From the cell containing the given text, extract its center point as [x, y] coordinate. 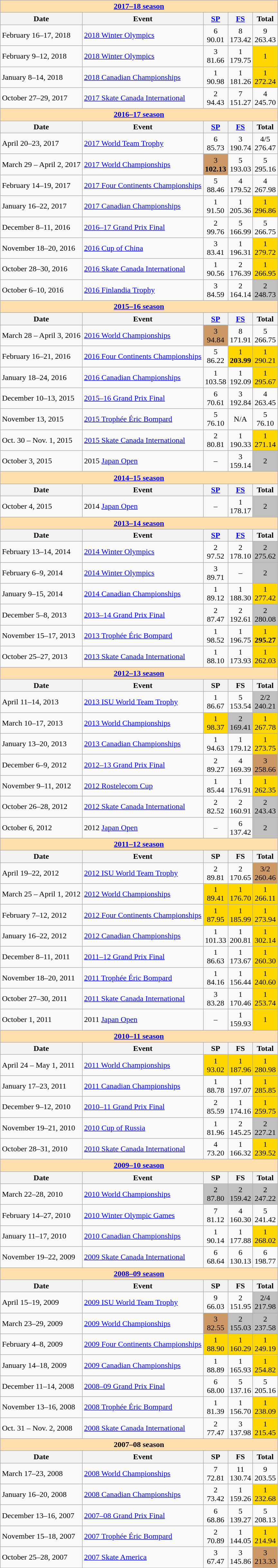
2145.25 [241, 1127]
October 6–10, 2016 [41, 290]
2009 ISU World Team Trophy [143, 1303]
October 25–28, 2007 [41, 1557]
282.52 [216, 806]
2012 World Championships [143, 894]
1181.26 [241, 77]
1156.44 [241, 978]
February 4–8, 2009 [41, 1344]
2007–08 Grand Prix Final [143, 1516]
Oct. 30 – Nov. 1, 2015 [41, 440]
4160.30 [241, 1215]
January 13–20, 2013 [41, 744]
April 20–23, 2017 [41, 144]
January 9–15, 2014 [41, 594]
3145.86 [241, 1557]
February 13–14, 2014 [41, 552]
2013 Canadian Championships [143, 744]
1188.30 [241, 594]
685.73 [216, 144]
1101.33 [216, 936]
January 18–24, 2016 [41, 377]
2015 Skate Canada International [143, 440]
6130.13 [241, 1257]
5241.42 [265, 1215]
1273.94 [265, 915]
966.03 [216, 1303]
2007 Skate America [143, 1557]
191.50 [216, 206]
December 5–8, 2013 [41, 615]
February 6–9, 2014 [41, 573]
7151.27 [241, 98]
1187.96 [241, 1065]
198.37 [216, 723]
188.90 [216, 1344]
1238.09 [265, 1407]
2007–08 season [139, 1445]
198.52 [216, 636]
2248.73 [265, 290]
188.78 [216, 1086]
October 27–29, 2017 [41, 98]
December 8–11, 2011 [41, 957]
October 4, 2015 [41, 506]
1296.86 [265, 206]
2013 Skate Canada International [143, 656]
2014 Japan Open [143, 506]
1179.75 [241, 56]
1203.99 [241, 357]
8171.91 [241, 335]
April 15–19, 2009 [41, 1303]
181.96 [216, 1127]
1232.68 [265, 1494]
668.86 [216, 1516]
2012–13 Grand Prix Final [143, 765]
2010 Skate Canada International [143, 1149]
January 16–22, 2012 [41, 936]
2007 Trophée Éric Bompard [143, 1536]
February 14–19, 2017 [41, 185]
187.95 [216, 915]
2012 Rostelecom Cup [143, 786]
2011 Skate Canada International [143, 999]
2008 Trophée Éric Bompard [143, 1407]
4245.70 [265, 98]
2011 Trophée Éric Bompard [143, 978]
2017–18 season [139, 6]
2169.41 [241, 723]
3159.14 [241, 461]
2280.08 [265, 615]
2009 Canadian Championships [143, 1365]
2247.22 [265, 1194]
2010–11 season [139, 1036]
285.59 [216, 1107]
2155.03 [241, 1323]
586.22 [216, 357]
1267.78 [265, 723]
273.42 [216, 1494]
1273.75 [265, 744]
2016 Finlandia Trophy [143, 290]
1144.05 [241, 1536]
5295.16 [265, 164]
1302.14 [265, 936]
November 9–11, 2012 [41, 786]
2013–14 season [139, 523]
1159.26 [241, 1494]
1159.93 [241, 1019]
5193.03 [241, 164]
384.59 [216, 290]
2015 Japan Open [143, 461]
1279.72 [265, 248]
186.63 [216, 957]
2009 World Championships [143, 1323]
October 26–28, 2012 [41, 806]
1156.70 [241, 1407]
February 16–17, 2018 [41, 35]
1177.88 [241, 1236]
1166.32 [241, 1149]
2176.39 [241, 269]
2010–11 Grand Prix Final [143, 1107]
9263.43 [265, 35]
4169.39 [241, 765]
January 8–14, 2018 [41, 77]
2012 ISU World Team Trophy [143, 873]
2016 Skate Canada International [143, 269]
2170.65 [241, 873]
January 17–23, 2011 [41, 1086]
January 16–20, 2008 [41, 1494]
289.81 [216, 873]
280.81 [216, 440]
1170.46 [241, 999]
690.01 [216, 35]
2192.61 [241, 615]
1268.02 [265, 1236]
2013–14 Grand Prix Final [143, 615]
3102.13 [216, 164]
2/4217.98 [265, 1303]
1272.24 [265, 77]
1173.93 [241, 656]
367.47 [216, 1557]
2011 World Championships [143, 1065]
185.44 [216, 786]
4267.98 [265, 185]
184.16 [216, 978]
March 17–23, 2008 [41, 1474]
March 23–29, 2009 [41, 1323]
Oct. 31 – Nov. 2, 2008 [41, 1428]
October 6, 2012 [41, 828]
2017 Canadian Championships [143, 206]
2013 ISU World Team Trophy [143, 702]
1176.70 [241, 894]
2010 World Championships [143, 1194]
2016 Canadian Championships [143, 377]
1290.21 [265, 357]
2010 Cup of Russia [143, 1127]
1205.36 [241, 206]
April 19–22, 2012 [41, 873]
1190.33 [241, 440]
670.61 [216, 398]
1266.95 [265, 269]
March 22–28, 2010 [41, 1194]
1179.12 [241, 744]
1103.58 [216, 377]
1160.29 [241, 1344]
1240.60 [265, 978]
8173.42 [241, 35]
382.55 [216, 1323]
5137.16 [241, 1386]
3258.66 [265, 765]
299.76 [216, 227]
5208.13 [265, 1516]
2008 Canadian Championships [143, 1494]
1176.91 [241, 786]
December 11–14, 2008 [41, 1386]
1178.17 [241, 506]
188.89 [216, 1365]
1253.74 [265, 999]
February 9–12, 2018 [41, 56]
383.28 [216, 999]
287.47 [216, 615]
2164.14 [241, 290]
November 19–22, 2009 [41, 1257]
1262.03 [265, 656]
1259.75 [265, 1107]
2013 World Championships [143, 723]
1262.35 [265, 786]
2008 World Championships [143, 1474]
1271.14 [265, 440]
4179.52 [241, 185]
383.41 [216, 248]
October 28–31, 2010 [41, 1149]
2011–12 season [139, 844]
2178.10 [241, 552]
2/2240.21 [265, 702]
190.56 [216, 269]
394.84 [216, 335]
5153.54 [241, 702]
3/2260.46 [265, 873]
November 13–16, 2008 [41, 1407]
2151.95 [241, 1303]
1295.67 [265, 377]
1174.16 [241, 1107]
181.39 [216, 1407]
190.14 [216, 1236]
294.43 [216, 98]
5205.16 [265, 1386]
9203.55 [265, 1474]
2227.21 [265, 1127]
781.12 [216, 1215]
2012 Canadian Championships [143, 936]
2275.62 [265, 552]
October 25–27, 2013 [41, 656]
1214.94 [265, 1536]
April 11–14, 2013 [41, 702]
March 29 – April 2, 2017 [41, 164]
3190.74 [241, 144]
270.89 [216, 1536]
January 16–22, 2017 [41, 206]
1280.98 [265, 1065]
1254.82 [265, 1365]
October 28–30, 2016 [41, 269]
2011 Japan Open [143, 1019]
2013 Trophée Éric Bompard [143, 636]
2017 World Championships [143, 164]
186.67 [216, 702]
287.80 [216, 1194]
2008 Skate Canada International [143, 1428]
2016–17 Grand Prix Final [143, 227]
1285.85 [265, 1086]
1192.09 [241, 377]
188.10 [216, 656]
October 1, 2011 [41, 1019]
2016 Cup of China [143, 248]
2018 Canadian Championships [143, 77]
December 10–13, 2015 [41, 398]
1200.81 [241, 936]
January 11–17, 2010 [41, 1236]
2008–09 season [139, 1274]
193.02 [216, 1065]
April 24 – May 1, 2011 [41, 1065]
October 3, 2015 [41, 461]
668.00 [216, 1386]
October 27–30, 2011 [41, 999]
2009 Skate Canada International [143, 1257]
1260.30 [265, 957]
November 18–20, 2011 [41, 978]
2012 Japan Open [143, 828]
1173.67 [241, 957]
2012–13 season [139, 673]
December 8–11, 2016 [41, 227]
289.27 [216, 765]
2014 Canadian Championships [143, 594]
1197.07 [241, 1086]
189.12 [216, 594]
1196.31 [241, 248]
6137.42 [241, 828]
1266.11 [265, 894]
November 15–17, 2013 [41, 636]
11130.74 [241, 1474]
588.46 [216, 185]
2012 Four Continents Championships [143, 915]
2009–10 season [139, 1165]
2017 World Team Trophy [143, 144]
1277.42 [265, 594]
772.81 [216, 1474]
1165.93 [241, 1365]
February 14–27, 2010 [41, 1215]
3213.33 [265, 1557]
March 25 – April 1, 2012 [41, 894]
2015 Trophée Éric Bompard [143, 419]
5139.27 [241, 1516]
February 16–21, 2016 [41, 357]
6198.77 [265, 1257]
1185.99 [241, 915]
2159.42 [241, 1194]
2010 Winter Olympic Games [143, 1215]
December 6–9, 2012 [41, 765]
4263.45 [265, 398]
December 13–16, 2007 [41, 1516]
2243.43 [265, 806]
1295.27 [265, 636]
2017 Four Continents Championships [143, 185]
3192.84 [241, 398]
2015–16 season [139, 307]
2016–17 season [139, 115]
1239.52 [265, 1149]
March 10–17, 2013 [41, 723]
2014–15 season [139, 478]
2016 World Championships [143, 335]
2016 Four Continents Championships [143, 357]
277.47 [216, 1428]
1215.45 [265, 1428]
473.20 [216, 1149]
2160.91 [241, 806]
1196.75 [241, 636]
N/A [241, 419]
381.66 [216, 56]
November 13, 2015 [41, 419]
2011–12 Grand Prix Final [143, 957]
2008–09 Grand Prix Final [143, 1386]
297.52 [216, 552]
190.98 [216, 77]
February 7–12, 2012 [41, 915]
2017 Skate Canada International [143, 98]
389.71 [216, 573]
4/5276.47 [265, 144]
1249.19 [265, 1344]
November 19–21, 2010 [41, 1127]
189.41 [216, 894]
December 9–12, 2010 [41, 1107]
3137.98 [241, 1428]
November 18–20, 2016 [41, 248]
2237.58 [265, 1323]
2010 Canadian Championships [143, 1236]
2015–16 Grand Prix Final [143, 398]
2009 Four Continents Championships [143, 1344]
668.64 [216, 1257]
2011 Canadian Championships [143, 1086]
2012 Skate Canada International [143, 806]
March 28 – April 3, 2016 [41, 335]
January 14–18, 2009 [41, 1365]
5166.99 [241, 227]
194.63 [216, 744]
November 15–18, 2007 [41, 1536]
